From the cell containing the given text, extract its center point as (X, Y) coordinate. 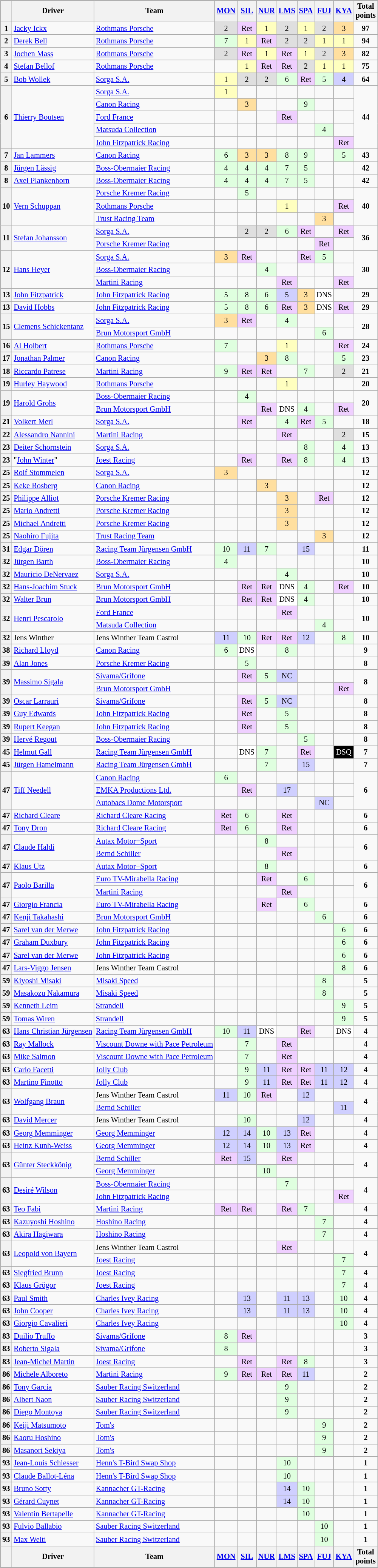
Philippe Alliot (53, 498)
Günter Steckkönig (53, 1165)
Henri Pescarolo (53, 619)
Jürgen Barth (53, 562)
Bruno Sotty (53, 1489)
Axel Plankenhorn (53, 181)
Paul Smith (53, 1298)
Rolf Stommelen (53, 473)
Graham Duxbury (53, 943)
Guy Edwards (53, 714)
Martino Finotto (53, 1082)
Masakozu Nakamura (53, 993)
Kenneth Leim (53, 1006)
Hans Heyer (53, 269)
Deiter Schornstein (53, 447)
Diego Montoya (53, 1413)
Massimo Sigala (53, 682)
Vern Schuppan (53, 206)
Desiré Wilson (53, 1190)
Derek Bell (53, 41)
"John Winter" (53, 460)
Roberto Sigala (53, 1349)
John Cooper (53, 1311)
Hans-Joachim Stuck (53, 587)
44 (366, 117)
Wolfgang Braun (53, 1101)
Jürgen Hamelmann (53, 765)
Tiff Needell (53, 790)
43 (366, 155)
Paolo Barilla (53, 885)
Stefan Johansson (53, 238)
Gérard Cuynet (53, 1501)
Siegfried Brunn (53, 1273)
Alan Jones (53, 663)
94 (366, 41)
Jean-Michel Martin (53, 1362)
Claude Ballot-Léna (53, 1476)
Ray Mallock (53, 1044)
Leopold von Bayern (53, 1253)
Michele Alboreto (53, 1374)
Akira Hagiwara (53, 1235)
82 (366, 54)
Hurley Haywood (53, 384)
Walter Brun (53, 600)
Keke Rosberg (53, 486)
Teo Fabi (53, 1209)
Richard Lloyd (53, 650)
Jan Lammers (53, 155)
36 (366, 238)
Thierry Boutsen (53, 117)
David Hobbs (53, 308)
Kenji Takahashi (53, 917)
Alessandro Nannini (53, 435)
24 (366, 346)
97 (366, 28)
Klaus Utz (53, 867)
Jürgen Lässig (53, 168)
Klaus Grögor (53, 1285)
Kiyoshi Misaki (53, 981)
Hervé Regout (53, 739)
Tony Garcia (53, 1387)
Jacky Ickx (53, 28)
Valentin Bertapelle (53, 1514)
Al Holbert (53, 346)
Hans Christian Jürgensen (53, 1031)
Michael Andretti (53, 524)
Helmut Gall (53, 752)
64 (366, 79)
Tony Dron (53, 829)
28 (366, 327)
22 (6, 435)
30 (366, 269)
Masanori Sekiya (53, 1451)
Riccardo Patrese (53, 371)
John Fitzpatrick (53, 295)
Oscar Larrauri (53, 701)
Bob Wollek (53, 79)
Carlo Facetti (53, 1070)
Volkert Merl (53, 422)
Stefan Bellof (53, 66)
Jens Winther (53, 638)
Giorgio Francia (53, 905)
Giorgio Cavalieri (53, 1324)
Rupert Keegan (53, 727)
Keiji Matsumoto (53, 1425)
Harold Grohs (53, 403)
Edgar Dören (53, 549)
38 (6, 650)
Naohiro Fujita (53, 537)
31 (6, 549)
Lars-Viggo Jensen (53, 968)
16 (6, 346)
Richard Cleare (53, 816)
Albert Naon (53, 1400)
Claude Haldi (53, 847)
Fulvio Ballabio (53, 1527)
David Mercer (53, 1121)
Mike Salmon (53, 1057)
EMKA Productions Ltd. (154, 790)
Kazuyoshi Hoshino (53, 1222)
Duilio Truffo (53, 1336)
Clemens Schickentanz (53, 327)
Jochen Mass (53, 54)
Jean-Louis Schlesser (53, 1463)
40 (366, 206)
Mauricio DeNervaez (53, 575)
Heinz Kunh-Weiss (53, 1146)
Mario Andretti (53, 511)
Tomas Wiren (53, 1019)
Max Welti (53, 1539)
DSQ (344, 752)
Jonathan Palmer (53, 358)
Autobacs Dome Motorsport (154, 803)
Kaoru Hoshino (53, 1438)
75 (366, 66)
